From the cell containing the given text, extract its center point as [x, y] coordinate. 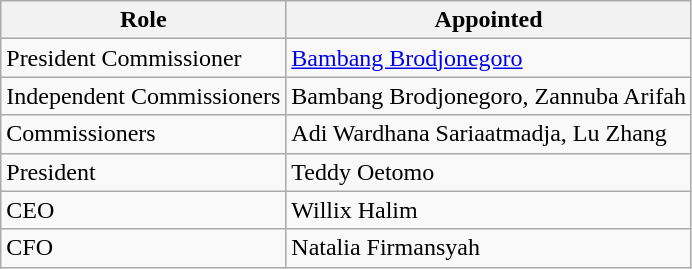
Willix Halim [489, 210]
Commissioners [144, 134]
Teddy Oetomo [489, 172]
Bambang Brodjonegoro, Zannuba Arifah [489, 96]
President [144, 172]
Independent Commissioners [144, 96]
CFO [144, 248]
Appointed [489, 20]
President Commissioner [144, 58]
Role [144, 20]
Natalia Firmansyah [489, 248]
Bambang Brodjonegoro [489, 58]
Adi Wardhana Sariaatmadja, Lu Zhang [489, 134]
CEO [144, 210]
